Output the (x, y) coordinate of the center of the cell containing the given text.  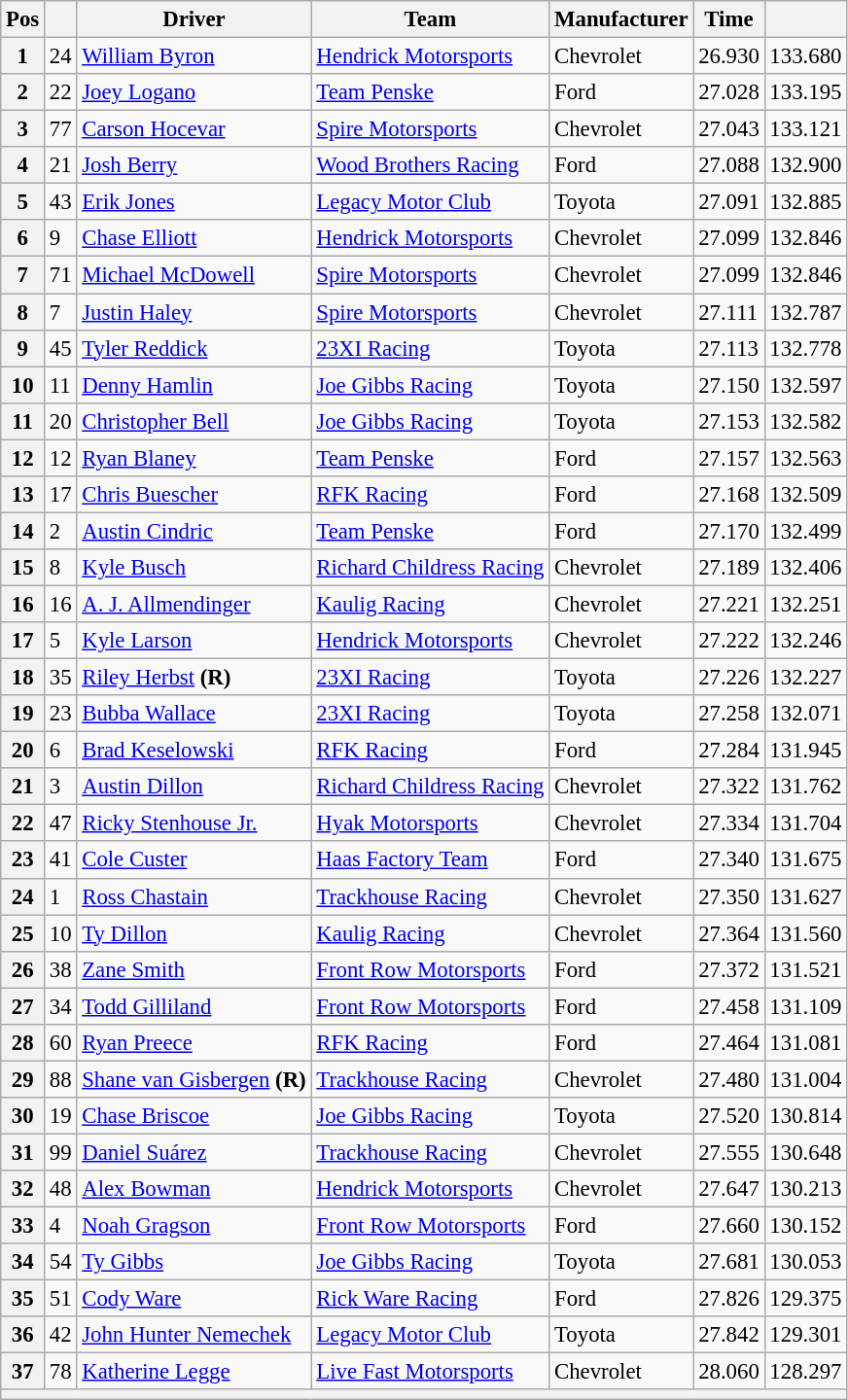
27.681 (729, 1262)
131.521 (805, 969)
48 (60, 1189)
Bubba Wallace (194, 714)
Chase Elliott (194, 238)
132.406 (805, 568)
15 (23, 568)
133.121 (805, 129)
Haas Factory Team (430, 860)
Ty Dillon (194, 933)
132.582 (805, 421)
27.458 (729, 1006)
41 (60, 860)
25 (23, 933)
130.648 (805, 1152)
36 (23, 1335)
14 (23, 531)
132.509 (805, 495)
133.195 (805, 92)
Katherine Legge (194, 1372)
27 (23, 1006)
Ricky Stenhouse Jr. (194, 823)
27.334 (729, 823)
27.189 (729, 568)
132.597 (805, 385)
Cole Custer (194, 860)
43 (60, 202)
129.375 (805, 1299)
Austin Dillon (194, 787)
60 (60, 1043)
28.060 (729, 1372)
Live Fast Motorsports (430, 1372)
Wood Brothers Racing (430, 165)
54 (60, 1262)
32 (23, 1189)
27.372 (729, 969)
27.258 (729, 714)
131.704 (805, 823)
132.246 (805, 641)
132.900 (805, 165)
Zane Smith (194, 969)
13 (23, 495)
Austin Cindric (194, 531)
A. J. Allmendinger (194, 604)
27.480 (729, 1079)
71 (60, 275)
Alex Bowman (194, 1189)
26 (23, 969)
129.301 (805, 1335)
Todd Gilliland (194, 1006)
Rick Ware Racing (430, 1299)
27.364 (729, 933)
133.680 (805, 56)
Kyle Larson (194, 641)
51 (60, 1299)
132.499 (805, 531)
27.555 (729, 1152)
Justin Haley (194, 312)
27.150 (729, 385)
77 (60, 129)
27.043 (729, 129)
Joey Logano (194, 92)
Michael McDowell (194, 275)
Shane van Gisbergen (R) (194, 1079)
Riley Herbst (R) (194, 678)
27.464 (729, 1043)
27.340 (729, 860)
Ty Gibbs (194, 1262)
131.109 (805, 1006)
27.226 (729, 678)
38 (60, 969)
132.251 (805, 604)
Pos (23, 19)
27.157 (729, 458)
132.563 (805, 458)
Manufacturer (621, 19)
27.520 (729, 1116)
27.322 (729, 787)
Ryan Preece (194, 1043)
Tyler Reddick (194, 348)
27.153 (729, 421)
27.028 (729, 92)
27.660 (729, 1226)
Cody Ware (194, 1299)
27.826 (729, 1299)
78 (60, 1372)
131.762 (805, 787)
37 (23, 1372)
47 (60, 823)
Hyak Motorsports (430, 823)
Ryan Blaney (194, 458)
Josh Berry (194, 165)
42 (60, 1335)
131.675 (805, 860)
Driver (194, 19)
Ross Chastain (194, 896)
45 (60, 348)
130.053 (805, 1262)
Time (729, 19)
31 (23, 1152)
Noah Gragson (194, 1226)
27.113 (729, 348)
27.170 (729, 531)
130.814 (805, 1116)
Denny Hamlin (194, 385)
27.350 (729, 896)
William Byron (194, 56)
27.647 (729, 1189)
Erik Jones (194, 202)
27.091 (729, 202)
131.560 (805, 933)
27.842 (729, 1335)
Chris Buescher (194, 495)
131.081 (805, 1043)
132.227 (805, 678)
John Hunter Nemechek (194, 1335)
28 (23, 1043)
131.004 (805, 1079)
27.088 (729, 165)
132.885 (805, 202)
132.071 (805, 714)
26.930 (729, 56)
132.787 (805, 312)
Daniel Suárez (194, 1152)
33 (23, 1226)
Team (430, 19)
132.778 (805, 348)
88 (60, 1079)
27.222 (729, 641)
30 (23, 1116)
27.284 (729, 751)
18 (23, 678)
29 (23, 1079)
Carson Hocevar (194, 129)
27.111 (729, 312)
Christopher Bell (194, 421)
131.945 (805, 751)
Chase Briscoe (194, 1116)
131.627 (805, 896)
Brad Keselowski (194, 751)
99 (60, 1152)
130.152 (805, 1226)
Kyle Busch (194, 568)
130.213 (805, 1189)
128.297 (805, 1372)
27.168 (729, 495)
27.221 (729, 604)
